Determine the [x, y] coordinate at the center of the cell enclosing the given text.  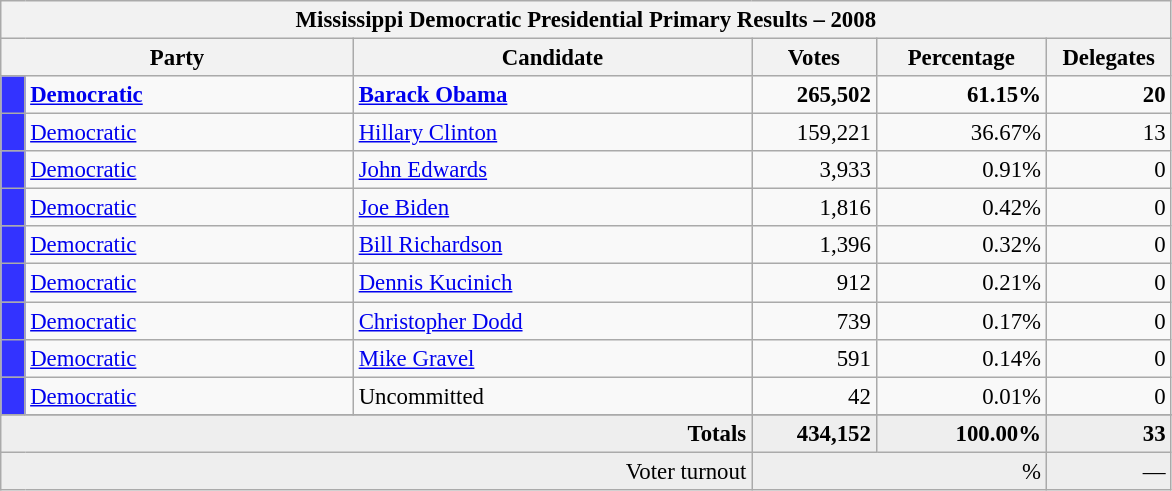
% [900, 471]
Voter turnout [376, 471]
Uncommitted [552, 396]
42 [814, 396]
— [1108, 471]
13 [1108, 133]
Dennis Kucinich [552, 283]
591 [814, 358]
36.67% [961, 133]
Mike Gravel [552, 358]
20 [1108, 95]
3,933 [814, 170]
Mississippi Democratic Presidential Primary Results – 2008 [586, 20]
Party [178, 58]
100.00% [961, 433]
0.32% [961, 245]
0.01% [961, 396]
159,221 [814, 133]
61.15% [961, 95]
912 [814, 283]
0.17% [961, 321]
Barack Obama [552, 95]
Delegates [1108, 58]
0.14% [961, 358]
John Edwards [552, 170]
434,152 [814, 433]
0.21% [961, 283]
Joe Biden [552, 208]
265,502 [814, 95]
0.91% [961, 170]
Christopher Dodd [552, 321]
Votes [814, 58]
0.42% [961, 208]
Totals [376, 433]
Candidate [552, 58]
1,816 [814, 208]
Hillary Clinton [552, 133]
739 [814, 321]
Bill Richardson [552, 245]
1,396 [814, 245]
33 [1108, 433]
Percentage [961, 58]
